Search for the cell housing the specified text and yield its [X, Y] center coordinate. 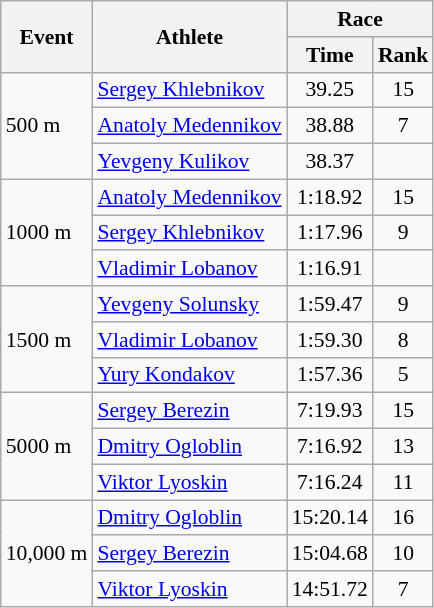
5 [404, 375]
15:20.14 [330, 518]
1:16.91 [330, 269]
15:04.68 [330, 554]
7:16.24 [330, 482]
5000 m [47, 446]
Rank [404, 55]
7:16.92 [330, 447]
13 [404, 447]
Yevgeny Kulikov [189, 162]
16 [404, 518]
Yury Kondakov [189, 375]
1000 m [47, 232]
1:59.47 [330, 304]
10 [404, 554]
Event [47, 36]
Athlete [189, 36]
Time [330, 55]
8 [404, 340]
11 [404, 482]
500 m [47, 126]
14:51.72 [330, 589]
7:19.93 [330, 411]
38.37 [330, 162]
1:57.36 [330, 375]
10,000 m [47, 554]
39.25 [330, 90]
1:17.96 [330, 233]
Yevgeny Solunsky [189, 304]
Race [360, 19]
1:59.30 [330, 340]
38.88 [330, 126]
1:18.92 [330, 197]
1500 m [47, 340]
